Capture the cell that displays the provided text and extract its [X, Y] central coordinate. 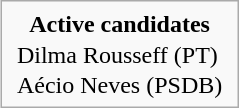
Dilma Rousseff (PT) [119, 56]
Aécio Neves (PSDB) [119, 86]
Active candidates [119, 24]
